Return (x, y) of the center of cell containing provided text 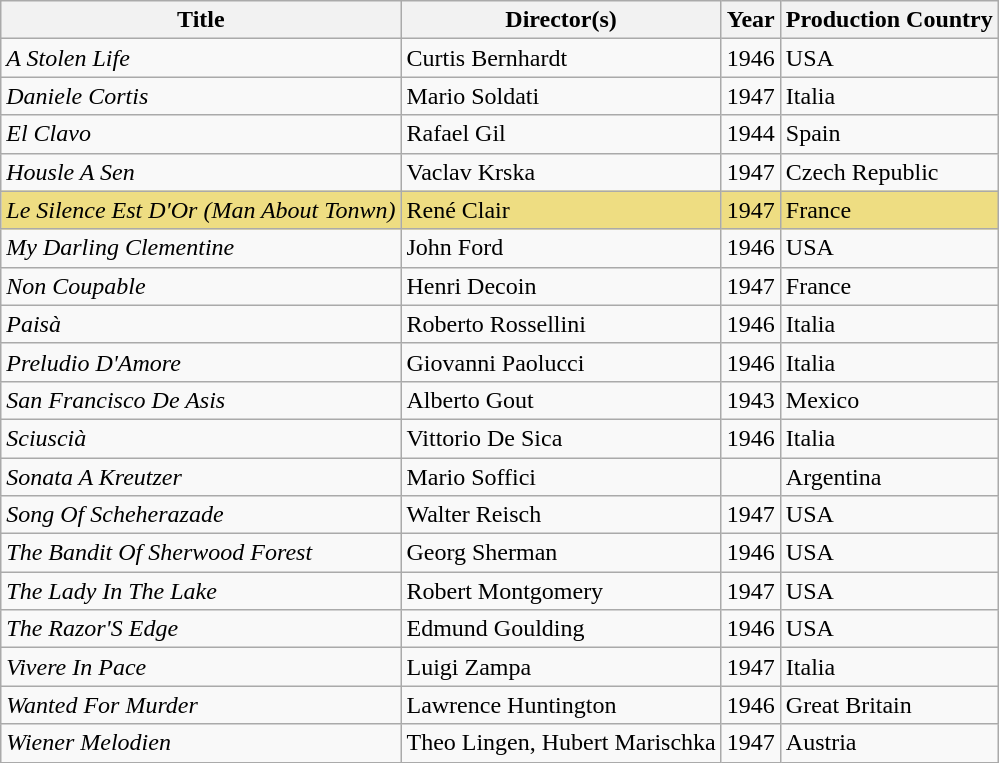
Roberto Rossellini (561, 324)
Giovanni Paolucci (561, 362)
Alberto Gout (561, 400)
Lawrence Huntington (561, 705)
The Bandit Of Sherwood Forest (201, 553)
El Clavo (201, 134)
Czech Republic (889, 172)
René Clair (561, 210)
My Darling Clementine (201, 248)
Mario Soffici (561, 477)
Mario Soldati (561, 96)
Great Britain (889, 705)
Georg Sherman (561, 553)
Housle A Sen (201, 172)
Theo Lingen, Hubert Marischka (561, 743)
Edmund Goulding (561, 629)
Vivere In Pace (201, 667)
Walter Reisch (561, 515)
1943 (750, 400)
The Razor'S Edge (201, 629)
Daniele Cortis (201, 96)
Rafael Gil (561, 134)
Director(s) (561, 20)
Wanted For Murder (201, 705)
Austria (889, 743)
Mexico (889, 400)
1944 (750, 134)
Production Country (889, 20)
Year (750, 20)
A Stolen Life (201, 58)
Paisà (201, 324)
Robert Montgomery (561, 591)
Spain (889, 134)
John Ford (561, 248)
Title (201, 20)
Le Silence Est D'Or (Man About Tonwn) (201, 210)
San Francisco De Asis (201, 400)
Non Coupable (201, 286)
Curtis Bernhardt (561, 58)
Henri Decoin (561, 286)
Luigi Zampa (561, 667)
The Lady In The Lake (201, 591)
Vaclav Krska (561, 172)
Vittorio De Sica (561, 438)
Sonata A Kreutzer (201, 477)
Argentina (889, 477)
Wiener Melodien (201, 743)
Sciuscià (201, 438)
Song Of Scheherazade (201, 515)
Preludio D'Amore (201, 362)
